Capture the cell that displays the provided text and extract its (x, y) central coordinate. 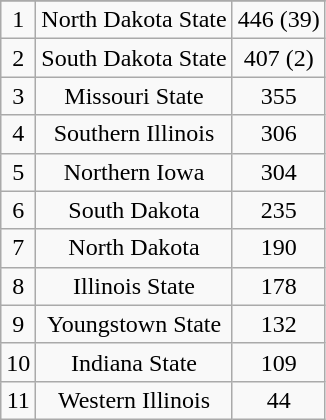
South Dakota State (134, 58)
Indiana State (134, 362)
Southern Illinois (134, 134)
Northern Iowa (134, 172)
Missouri State (134, 96)
11 (18, 400)
44 (278, 400)
North Dakota State (134, 20)
Western Illinois (134, 400)
7 (18, 248)
355 (278, 96)
9 (18, 324)
South Dakota (134, 210)
5 (18, 172)
190 (278, 248)
109 (278, 362)
304 (278, 172)
10 (18, 362)
178 (278, 286)
2 (18, 58)
North Dakota (134, 248)
4 (18, 134)
6 (18, 210)
1 (18, 20)
132 (278, 324)
446 (39) (278, 20)
8 (18, 286)
407 (2) (278, 58)
Youngstown State (134, 324)
235 (278, 210)
3 (18, 96)
Illinois State (134, 286)
306 (278, 134)
